Return the [x, y] coordinate for the center point of the cell that contains the specified text.  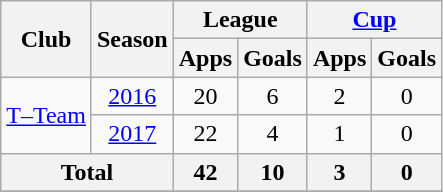
League [240, 20]
Club [46, 39]
2016 [132, 96]
4 [273, 134]
Total [87, 172]
10 [273, 172]
6 [273, 96]
42 [205, 172]
2017 [132, 134]
T–Team [46, 115]
20 [205, 96]
Cup [374, 20]
2 [339, 96]
Season [132, 39]
22 [205, 134]
1 [339, 134]
3 [339, 172]
